Provide the [x, y] coordinate of the cell's center where the given text is located.  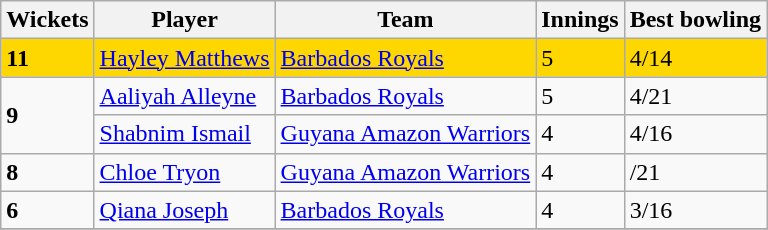
/21 [695, 172]
4/16 [695, 134]
Qiana Joseph [184, 210]
6 [48, 210]
4/21 [695, 96]
Wickets [48, 20]
3/16 [695, 210]
11 [48, 58]
8 [48, 172]
Aaliyah Alleyne [184, 96]
4/14 [695, 58]
Best bowling [695, 20]
Shabnim Ismail [184, 134]
Player [184, 20]
Chloe Tryon [184, 172]
Team [406, 20]
Innings [580, 20]
Hayley Matthews [184, 58]
9 [48, 115]
